Locate the cell with the specified text and output its (X, Y) center coordinate. 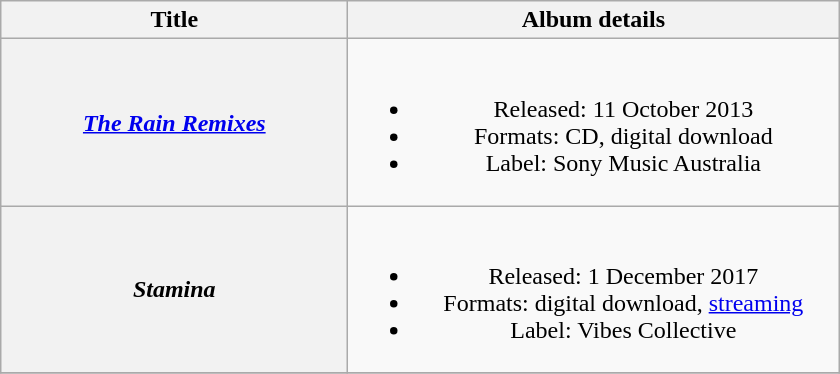
Released: 11 October 2013Formats: CD, digital downloadLabel: Sony Music Australia (594, 122)
Album details (594, 20)
Stamina (174, 290)
Title (174, 20)
Released: 1 December 2017Formats: digital download, streamingLabel: Vibes Collective (594, 290)
The Rain Remixes (174, 122)
